Capture the cell that displays the provided text and extract its (X, Y) central coordinate. 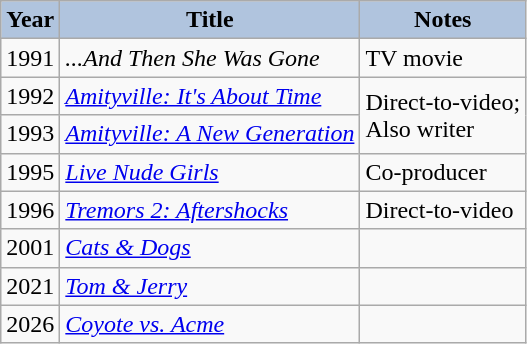
1995 (30, 172)
Direct-to-video (443, 210)
Co-producer (443, 172)
Live Nude Girls (210, 172)
...And Then She Was Gone (210, 58)
1996 (30, 210)
TV movie (443, 58)
Notes (443, 20)
2001 (30, 248)
1992 (30, 96)
1993 (30, 134)
2021 (30, 286)
Amityville: A New Generation (210, 134)
Tom & Jerry (210, 286)
2026 (30, 324)
Year (30, 20)
Coyote vs. Acme (210, 324)
Title (210, 20)
Amityville: It's About Time (210, 96)
Tremors 2: Aftershocks (210, 210)
1991 (30, 58)
Cats & Dogs (210, 248)
Direct-to-video;Also writer (443, 115)
